Detect which cell encompasses the target text, then output its [X, Y] center coordinate. 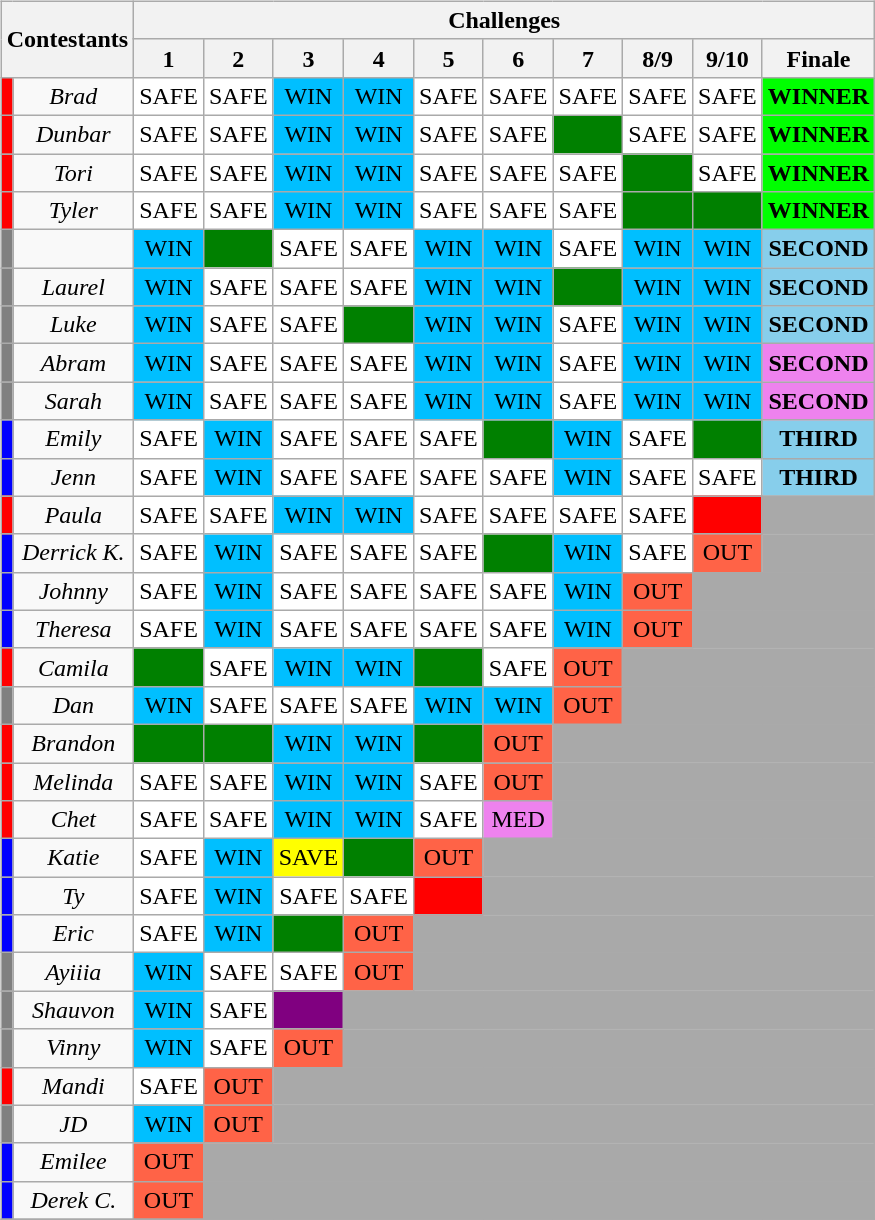
Mandi [74, 1086]
Abram [74, 363]
Brandon [74, 743]
Emily [74, 439]
8/9 [658, 58]
Finale [818, 58]
5 [449, 58]
Katie [74, 858]
9/10 [728, 58]
Eric [74, 934]
Derek C. [74, 1200]
1 [169, 58]
Ayiiia [74, 972]
Challenges [504, 20]
Dan [74, 705]
Theresa [74, 629]
Brad [74, 96]
MED [518, 820]
Dunbar [74, 134]
Johnny [74, 591]
Sarah [74, 401]
Contestants [67, 39]
Camila [74, 667]
Melinda [74, 781]
2 [238, 58]
Paula [74, 515]
Emilee [74, 1162]
Tori [74, 173]
JD [74, 1124]
Jenn [74, 477]
Laurel [74, 287]
Tyler [74, 211]
SAVE [308, 858]
6 [518, 58]
Vinny [74, 1048]
Derrick K. [74, 553]
Shauvon [74, 1010]
7 [588, 58]
3 [308, 58]
Ty [74, 896]
4 [379, 58]
Chet [74, 820]
Luke [74, 325]
